Find where the given text appears and provide that cell's center as (X, Y) coordinate. 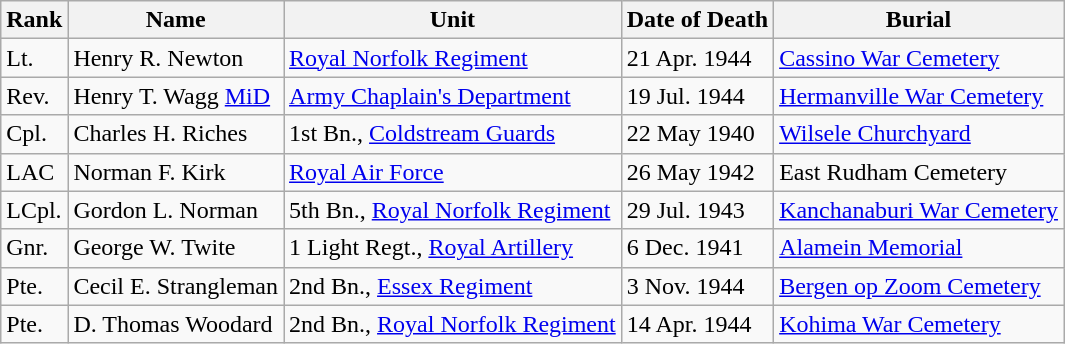
LAC (34, 172)
Royal Air Force (453, 172)
Alamein Memorial (919, 248)
Charles H. Riches (176, 134)
George W. Twite (176, 248)
3 Nov. 1944 (697, 286)
East Rudham Cemetery (919, 172)
Gordon L. Norman (176, 210)
Henry T. Wagg MiD (176, 96)
2nd Bn., Royal Norfolk Regiment (453, 324)
Royal Norfolk Regiment (453, 58)
Date of Death (697, 20)
1st Bn., Coldstream Guards (453, 134)
Hermanville War Cemetery (919, 96)
21 Apr. 1944 (697, 58)
Kanchanaburi War Cemetery (919, 210)
5th Bn., Royal Norfolk Regiment (453, 210)
Bergen op Zoom Cemetery (919, 286)
Burial (919, 20)
Name (176, 20)
Rev. (34, 96)
29 Jul. 1943 (697, 210)
Cassino War Cemetery (919, 58)
Army Chaplain's Department (453, 96)
Unit (453, 20)
LCpl. (34, 210)
14 Apr. 1944 (697, 324)
22 May 1940 (697, 134)
6 Dec. 1941 (697, 248)
26 May 1942 (697, 172)
Cecil E. Strangleman (176, 286)
Kohima War Cemetery (919, 324)
Cpl. (34, 134)
Henry R. Newton (176, 58)
Gnr. (34, 248)
Norman F. Kirk (176, 172)
D. Thomas Woodard (176, 324)
Lt. (34, 58)
Wilsele Churchyard (919, 134)
1 Light Regt., Royal Artillery (453, 248)
19 Jul. 1944 (697, 96)
2nd Bn., Essex Regiment (453, 286)
Rank (34, 20)
